Provide the (x, y) coordinate of the cell's center where the given text is located.  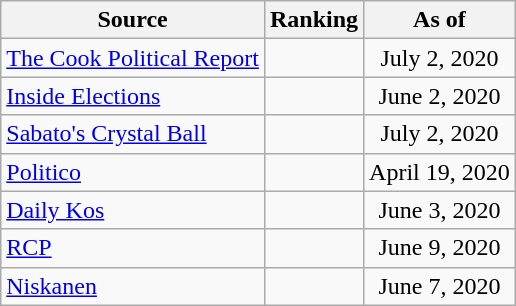
As of (440, 20)
Niskanen (133, 286)
Ranking (314, 20)
June 2, 2020 (440, 96)
June 7, 2020 (440, 286)
June 9, 2020 (440, 248)
Inside Elections (133, 96)
Politico (133, 172)
Sabato's Crystal Ball (133, 134)
April 19, 2020 (440, 172)
The Cook Political Report (133, 58)
June 3, 2020 (440, 210)
Daily Kos (133, 210)
Source (133, 20)
RCP (133, 248)
